Detect which cell encompasses the target text, then output its (x, y) center coordinate. 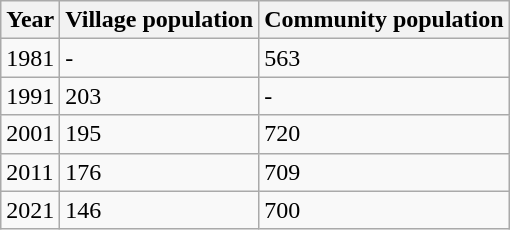
720 (384, 134)
700 (384, 210)
176 (160, 172)
Year (30, 20)
195 (160, 134)
563 (384, 58)
Village population (160, 20)
1981 (30, 58)
709 (384, 172)
2001 (30, 134)
1991 (30, 96)
2021 (30, 210)
2011 (30, 172)
Community population (384, 20)
203 (160, 96)
146 (160, 210)
